Find where the given text appears and provide that cell's center as [x, y] coordinate. 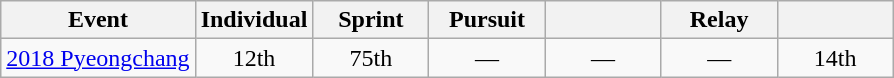
14th [835, 58]
Sprint [371, 20]
12th [254, 58]
Pursuit [487, 20]
Individual [254, 20]
75th [371, 58]
2018 Pyeongchang [98, 58]
Event [98, 20]
Relay [719, 20]
